Determine the (x, y) coordinate at the center of the cell enclosing the given text.  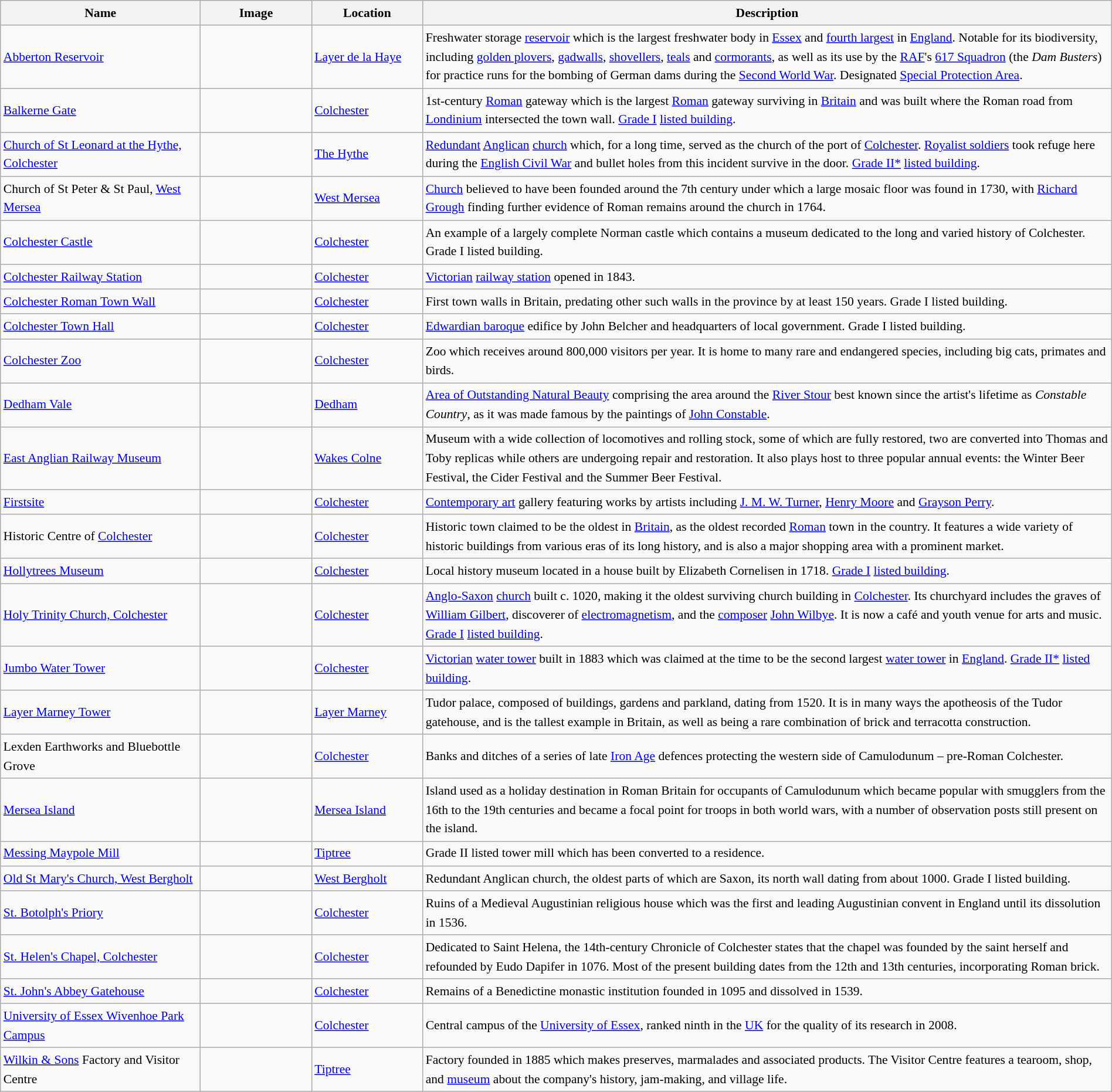
First town walls in Britain, predating other such walls in the province by at least 150 years. Grade I listed building. (767, 301)
Balkerne Gate (101, 110)
Layer Marney (367, 712)
Colchester Railway Station (101, 277)
Wakes Colne (367, 459)
Old St Mary's Church, West Bergholt (101, 879)
West Mersea (367, 198)
Church of St Leonard at the Hythe, Colchester (101, 155)
Grade II listed tower mill which has been converted to a residence. (767, 854)
Ruins of a Medieval Augustinian religious house which was the first and leading Augustinian convent in England until its dissolution in 1536. (767, 914)
Dedham Vale (101, 405)
Dedham (367, 405)
Layer de la Haye (367, 57)
Jumbo Water Tower (101, 669)
Central campus of the University of Essex, ranked ninth in the UK for the quality of its research in 2008. (767, 1026)
The Hythe (367, 155)
West Bergholt (367, 879)
Local history museum located in a house built by Elizabeth Cornelisen in 1718. Grade I listed building. (767, 571)
Contemporary art gallery featuring works by artists including J. M. W. Turner, Henry Moore and Grayson Perry. (767, 502)
East Anglian Railway Museum (101, 459)
Historic Centre of Colchester (101, 537)
Edwardian baroque edifice by John Belcher and headquarters of local government. Grade I listed building. (767, 327)
Colchester Roman Town Wall (101, 301)
Redundant Anglican church, the oldest parts of which are Saxon, its north wall dating from about 1000. Grade I listed building. (767, 879)
St. Botolph's Priory (101, 914)
Church of St Peter & St Paul, West Mersea (101, 198)
Remains of a Benedictine monastic institution founded in 1095 and dissolved in 1539. (767, 991)
Colchester Town Hall (101, 327)
Layer Marney Tower (101, 712)
Messing Maypole Mill (101, 854)
Victorian railway station opened in 1843. (767, 277)
Wilkin & Sons Factory and Visitor Centre (101, 1070)
Colchester Zoo (101, 361)
Image (256, 13)
Firstsite (101, 502)
University of Essex Wivenhoe Park Campus (101, 1026)
Name (101, 13)
Victorian water tower built in 1883 which was claimed at the time to be the second largest water tower in England. Grade II* listed building. (767, 669)
Hollytrees Museum (101, 571)
St. Helen's Chapel, Colchester (101, 957)
Abberton Reservoir (101, 57)
St. John's Abbey Gatehouse (101, 991)
Banks and ditches of a series of late Iron Age defences protecting the western side of Camulodunum – pre-Roman Colchester. (767, 757)
Description (767, 13)
Location (367, 13)
Holy Trinity Church, Colchester (101, 615)
Colchester Castle (101, 243)
Zoo which receives around 800,000 visitors per year. It is home to many rare and endangered species, including big cats, primates and birds. (767, 361)
Lexden Earthworks and Bluebottle Grove (101, 757)
